For the text-containing cell, return its midpoint in [x, y] coordinate format. 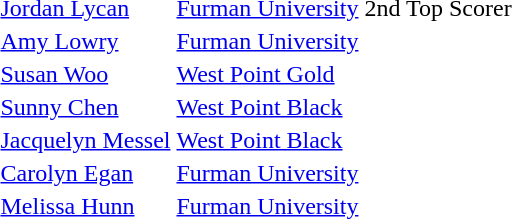
West Point Gold [268, 74]
